For the text-containing cell, return its midpoint in (X, Y) coordinate format. 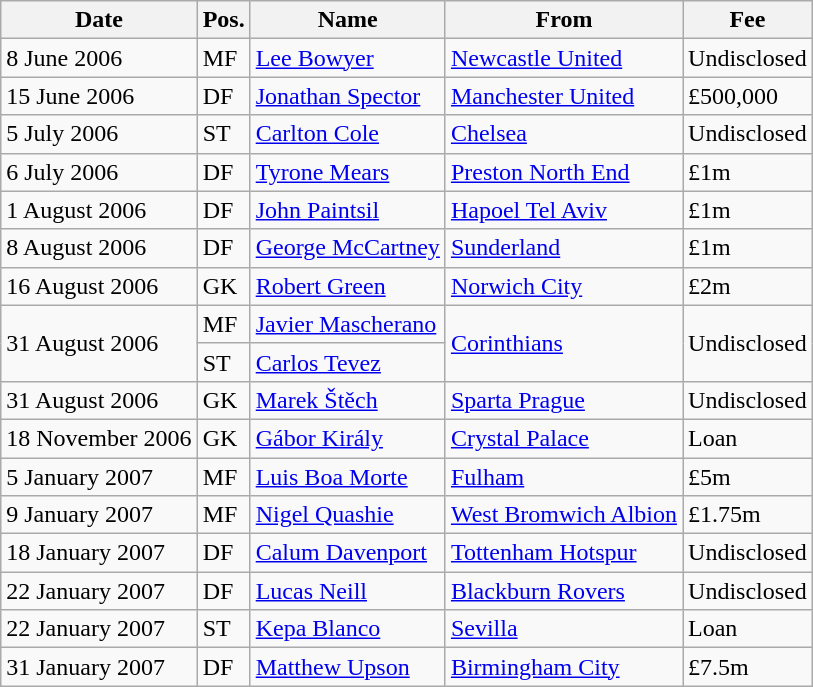
Luis Boa Morte (348, 477)
Kepa Blanco (348, 629)
George McCartney (348, 248)
£2m (748, 286)
Carlos Tevez (348, 362)
Manchester United (564, 96)
Matthew Upson (348, 667)
Nigel Quashie (348, 515)
16 August 2006 (99, 286)
Norwich City (564, 286)
Chelsea (564, 134)
Carlton Cole (348, 134)
1 August 2006 (99, 210)
£7.5m (748, 667)
Newcastle United (564, 58)
18 January 2007 (99, 553)
8 August 2006 (99, 248)
Birmingham City (564, 667)
5 January 2007 (99, 477)
6 July 2006 (99, 172)
£500,000 (748, 96)
£1.75m (748, 515)
Blackburn Rovers (564, 591)
Javier Mascherano (348, 324)
West Bromwich Albion (564, 515)
Corinthians (564, 343)
£5m (748, 477)
Jonathan Spector (348, 96)
9 January 2007 (99, 515)
Marek Štěch (348, 400)
Lucas Neill (348, 591)
Robert Green (348, 286)
Name (348, 20)
Gábor Király (348, 438)
Sunderland (564, 248)
Date (99, 20)
Fulham (564, 477)
Preston North End (564, 172)
John Paintsil (348, 210)
Tyrone Mears (348, 172)
Pos. (224, 20)
Sevilla (564, 629)
15 June 2006 (99, 96)
Fee (748, 20)
Tottenham Hotspur (564, 553)
Hapoel Tel Aviv (564, 210)
18 November 2006 (99, 438)
From (564, 20)
Crystal Palace (564, 438)
8 June 2006 (99, 58)
5 July 2006 (99, 134)
Sparta Prague (564, 400)
Lee Bowyer (348, 58)
31 January 2007 (99, 667)
Calum Davenport (348, 553)
